Search for the cell housing the specified text and yield its (X, Y) center coordinate. 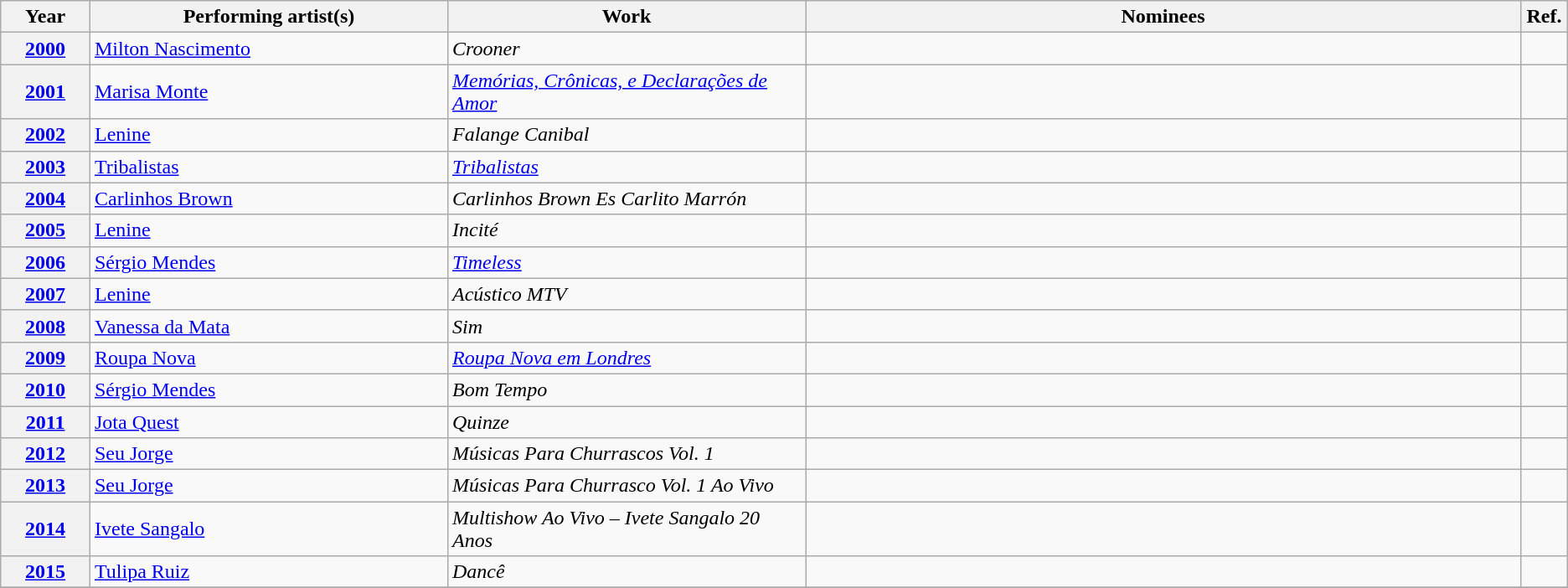
Carlinhos Brown Es Carlito Marrón (627, 199)
Milton Nascimento (268, 49)
Incité (627, 230)
Vanessa da Mata (268, 326)
Músicas Para Churrasco Vol. 1 Ao Vivo (627, 486)
2012 (45, 454)
Nominees (1163, 17)
Tulipa Ruiz (268, 572)
2005 (45, 230)
Year (45, 17)
2003 (45, 167)
Bom Tempo (627, 389)
2006 (45, 262)
2010 (45, 389)
2007 (45, 294)
2001 (45, 92)
2013 (45, 486)
Carlinhos Brown (268, 199)
Performing artist(s) (268, 17)
Quinze (627, 421)
2002 (45, 135)
Crooner (627, 49)
Ivete Sangalo (268, 529)
Sim (627, 326)
2004 (45, 199)
Ref. (1545, 17)
Falange Canibal (627, 135)
Marisa Monte (268, 92)
Jota Quest (268, 421)
2009 (45, 358)
Timeless (627, 262)
2008 (45, 326)
Músicas Para Churrascos Vol. 1 (627, 454)
Work (627, 17)
Multishow Ao Vivo – Ivete Sangalo 20 Anos (627, 529)
Memórias, Crônicas, e Declarações de Amor (627, 92)
2011 (45, 421)
Dancê (627, 572)
2000 (45, 49)
Acústico MTV (627, 294)
Roupa Nova (268, 358)
Roupa Nova em Londres (627, 358)
2014 (45, 529)
2015 (45, 572)
